Provide the (x, y) coordinate of the cell's center where the given text is located.  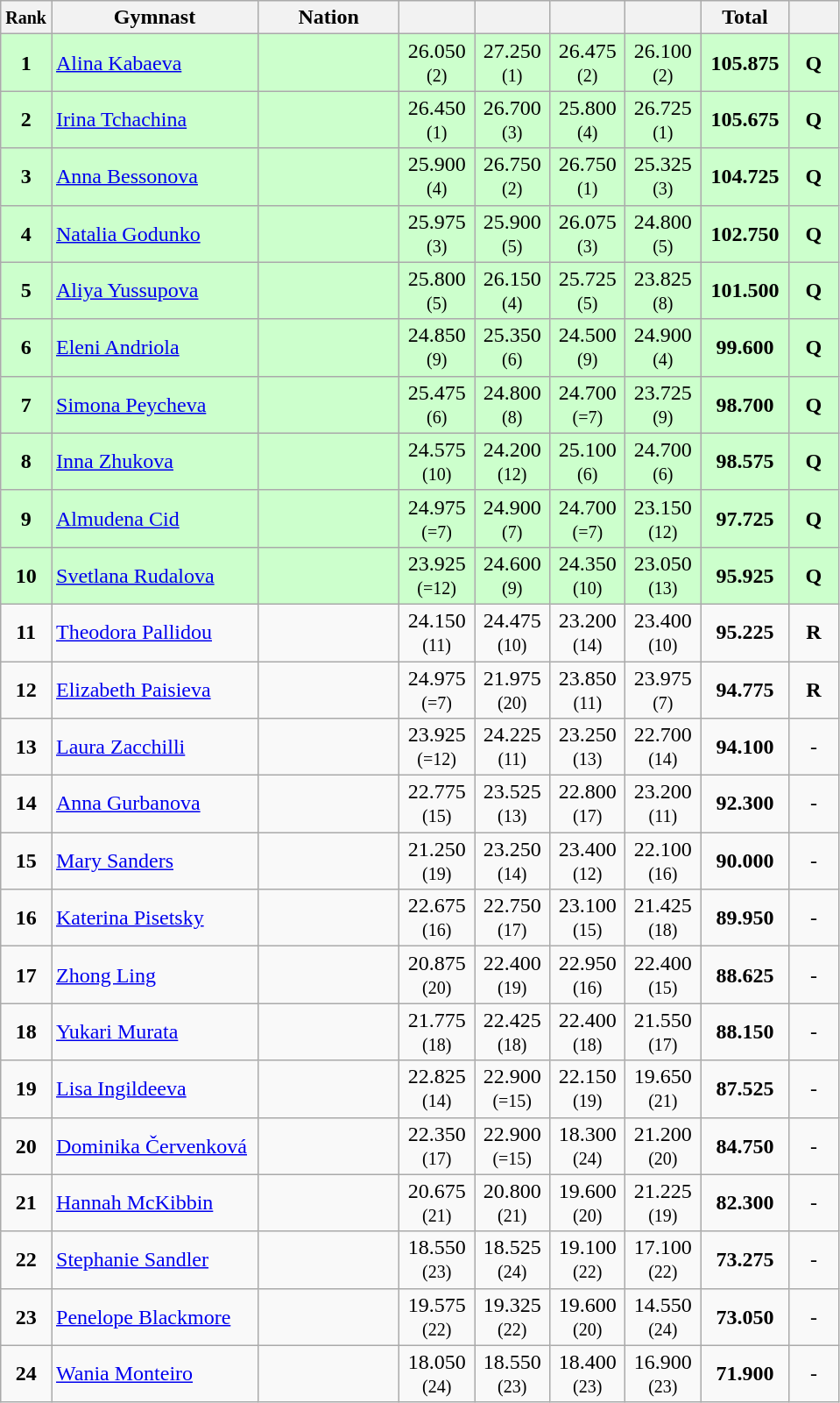
24.575(10) (437, 461)
18 (26, 1032)
12 (26, 689)
19.575(22) (437, 1316)
Anna Gurbanova (154, 804)
19.325(22) (512, 1316)
Svetlana Rudalova (154, 575)
Anna Bessonova (154, 177)
5 (26, 291)
7 (26, 405)
2 (26, 119)
84.750 (745, 1146)
18.525(24) (512, 1260)
26.075(3) (588, 233)
22.150(19) (588, 1088)
26.050(2) (437, 63)
17.100(22) (663, 1260)
94.100 (745, 747)
24.200(12) (512, 461)
9 (26, 519)
Rank (26, 18)
94.775 (745, 689)
11 (26, 633)
97.725 (745, 519)
Gymnast (154, 18)
Lisa Ingildeeva (154, 1088)
26.450(1) (437, 119)
101.500 (745, 291)
82.300 (745, 1202)
90.000 (745, 861)
3 (26, 177)
Mary Sanders (154, 861)
23.975(7) (663, 689)
20 (26, 1146)
24.350(10) (588, 575)
21.425(18) (663, 918)
24.700(6) (663, 461)
23.200(11) (663, 804)
23.250(14) (512, 861)
23.100(15) (588, 918)
13 (26, 747)
20.675(21) (437, 1202)
98.575 (745, 461)
17 (26, 974)
105.875 (745, 63)
22.675(16) (437, 918)
8 (26, 461)
Total (745, 18)
14.550(24) (663, 1316)
88.150 (745, 1032)
26.725(1) (663, 119)
23.200(14) (588, 633)
71.900 (745, 1374)
23.150(12) (663, 519)
23 (26, 1316)
Nation (329, 18)
24.475(10) (512, 633)
10 (26, 575)
26.750(2) (512, 177)
19 (26, 1088)
24.800(5) (663, 233)
25.800(4) (588, 119)
Yukari Murata (154, 1032)
Penelope Blackmore (154, 1316)
22.825(14) (437, 1088)
18.050(24) (437, 1374)
22.775(15) (437, 804)
16 (26, 918)
24.225(11) (512, 747)
27.250(1) (512, 63)
25.475(6) (437, 405)
Katerina Pisetsky (154, 918)
14 (26, 804)
Natalia Godunko (154, 233)
Elizabeth Paisieva (154, 689)
105.675 (745, 119)
6 (26, 347)
15 (26, 861)
99.600 (745, 347)
Hannah McKibbin (154, 1202)
20.875(20) (437, 974)
87.525 (745, 1088)
26.750(1) (588, 177)
20.800(21) (512, 1202)
25.900(5) (512, 233)
21.200(20) (663, 1146)
24.850(9) (437, 347)
Wania Monteiro (154, 1374)
19.100(22) (588, 1260)
26.700(3) (512, 119)
22.425(18) (512, 1032)
89.950 (745, 918)
21.775(18) (437, 1032)
22.400(15) (663, 974)
98.700 (745, 405)
22.100(16) (663, 861)
Almudena Cid (154, 519)
22.400(19) (512, 974)
Irina Tchachina (154, 119)
Alina Kabaeva (154, 63)
95.925 (745, 575)
23.050(13) (663, 575)
23.250(13) (588, 747)
23.725(9) (663, 405)
25.725(5) (588, 291)
88.625 (745, 974)
24.900(7) (512, 519)
4 (26, 233)
Laura Zacchilli (154, 747)
Inna Zhukova (154, 461)
Aliya Yussupova (154, 291)
25.800(5) (437, 291)
18.300(24) (588, 1146)
26.475(2) (588, 63)
23.400(12) (588, 861)
23.525(13) (512, 804)
23.850(11) (588, 689)
18.400(23) (588, 1374)
22.800(17) (588, 804)
25.350(6) (512, 347)
73.275 (745, 1260)
102.750 (745, 233)
Zhong Ling (154, 974)
26.150(4) (512, 291)
24.900(4) (663, 347)
Stephanie Sandler (154, 1260)
25.100(6) (588, 461)
24.800(8) (512, 405)
16.900(23) (663, 1374)
21 (26, 1202)
25.325(3) (663, 177)
73.050 (745, 1316)
92.300 (745, 804)
22 (26, 1260)
Eleni Andriola (154, 347)
21.250(19) (437, 861)
95.225 (745, 633)
21.550(17) (663, 1032)
25.975(3) (437, 233)
23.400(10) (663, 633)
19.650 (21) (663, 1088)
24.500(9) (588, 347)
Simona Peycheva (154, 405)
Dominika Červenková (154, 1146)
26.100(2) (663, 63)
22.750(17) (512, 918)
24.150(11) (437, 633)
23.825(8) (663, 291)
22.400(18) (588, 1032)
21.975(20) (512, 689)
Theodora Pallidou (154, 633)
25.900(4) (437, 177)
22.350(17) (437, 1146)
1 (26, 63)
24 (26, 1374)
24.600(9) (512, 575)
22.950(16) (588, 974)
22.700(14) (663, 747)
104.725 (745, 177)
21.225(19) (663, 1202)
